Find where the given text appears and provide that cell's center as [x, y] coordinate. 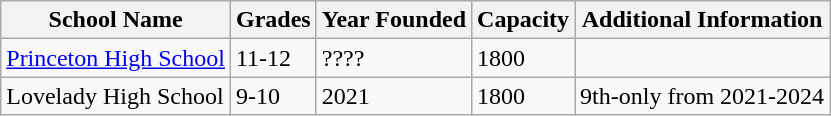
11-12 [273, 58]
9-10 [273, 96]
Capacity [524, 20]
Grades [273, 20]
Lovelady High School [116, 96]
Year Founded [394, 20]
Additional Information [702, 20]
School Name [116, 20]
2021 [394, 96]
???? [394, 58]
Princeton High School [116, 58]
9th-only from 2021-2024 [702, 96]
